Return the [x, y] coordinate for the center point of the cell that contains the specified text.  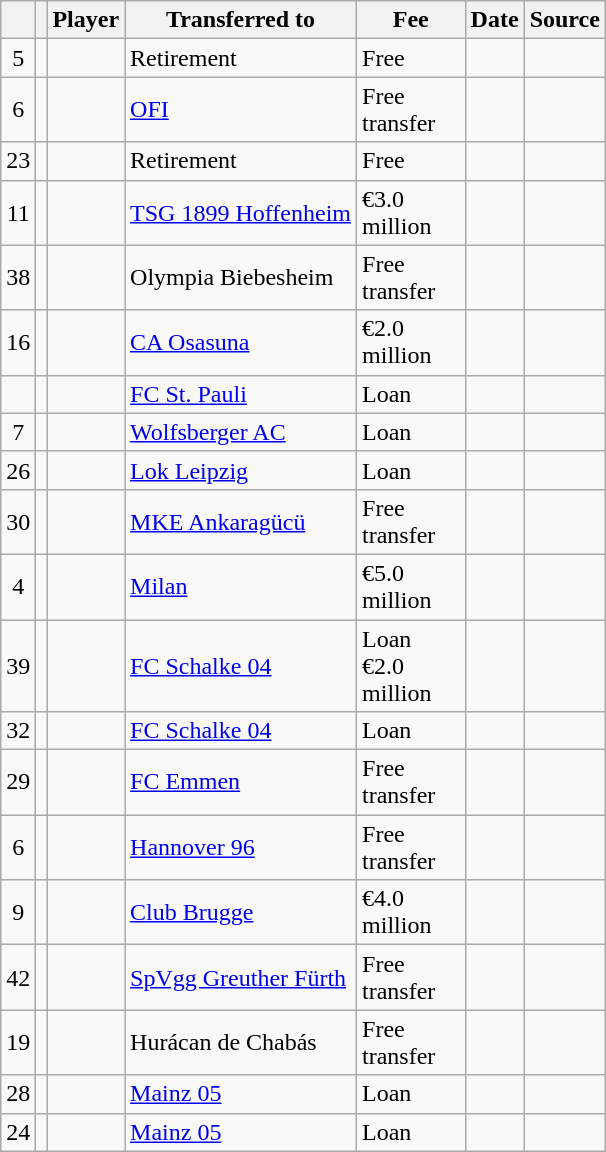
Fee [412, 20]
Loan€2.0 million [412, 666]
Source [564, 20]
39 [18, 666]
Hannover 96 [241, 848]
FC Emmen [241, 782]
Transferred to [241, 20]
SpVgg Greuther Fürth [241, 978]
Lok Leipzig [241, 470]
23 [18, 161]
4 [18, 586]
Club Brugge [241, 912]
24 [18, 1132]
Olympia Biebesheim [241, 278]
Date [494, 20]
Hurácan de Chabás [241, 1042]
38 [18, 278]
MKE Ankaragücü [241, 522]
29 [18, 782]
7 [18, 432]
28 [18, 1094]
30 [18, 522]
CA Osasuna [241, 342]
FC St. Pauli [241, 394]
TSG 1899 Hoffenheim [241, 212]
5 [18, 58]
11 [18, 212]
42 [18, 978]
9 [18, 912]
€2.0 million [412, 342]
Player [86, 20]
€5.0 million [412, 586]
OFI [241, 110]
Wolfsberger AC [241, 432]
32 [18, 731]
€4.0 million [412, 912]
19 [18, 1042]
Milan [241, 586]
16 [18, 342]
26 [18, 470]
€3.0 million [412, 212]
